Capture the cell that displays the provided text and extract its [X, Y] central coordinate. 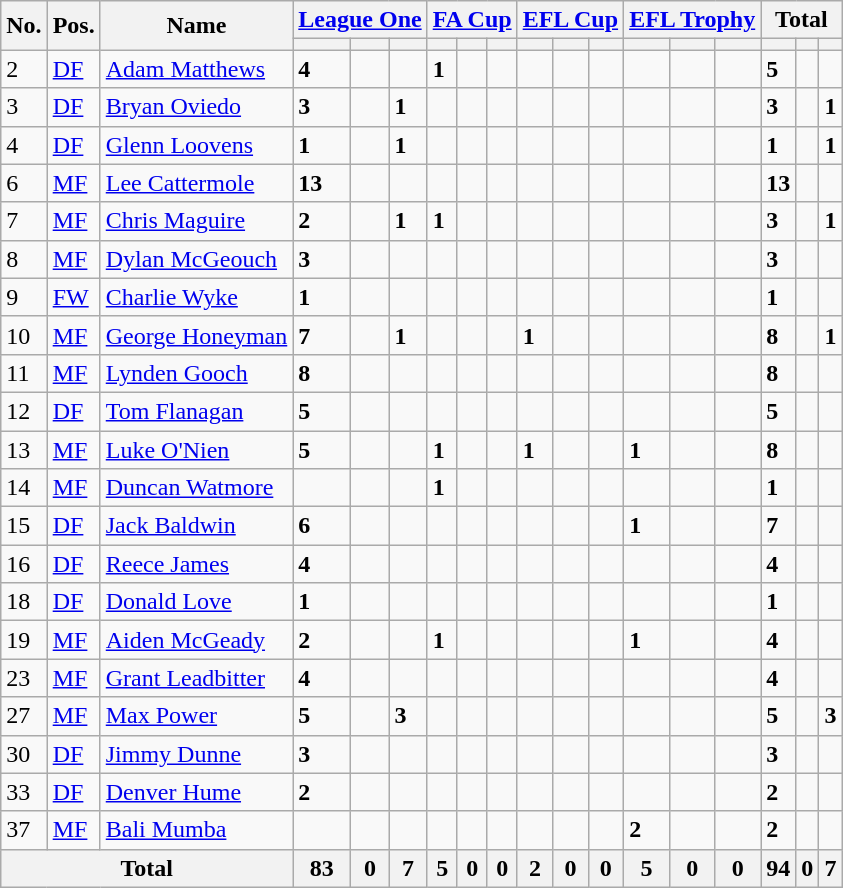
Aiden McGeady [196, 640]
30 [24, 754]
Grant Leadbitter [196, 678]
No. [24, 26]
Tom Flanagan [196, 411]
Duncan Watmore [196, 488]
14 [24, 488]
Dylan McGeouch [196, 259]
11 [24, 373]
Denver Hume [196, 792]
FW [74, 297]
EFL Trophy [692, 20]
19 [24, 640]
Pos. [74, 26]
George Honeyman [196, 335]
18 [24, 602]
Bryan Oviedo [196, 107]
Bali Mumba [196, 830]
FA Cup [472, 20]
Lee Cattermole [196, 183]
Jack Baldwin [196, 526]
Jimmy Dunne [196, 754]
37 [24, 830]
23 [24, 678]
Donald Love [196, 602]
83 [322, 868]
94 [778, 868]
Charlie Wyke [196, 297]
Name [196, 26]
Max Power [196, 716]
Reece James [196, 564]
33 [24, 792]
15 [24, 526]
12 [24, 411]
Lynden Gooch [196, 373]
10 [24, 335]
9 [24, 297]
16 [24, 564]
Glenn Loovens [196, 145]
Luke O'Nien [196, 449]
League One [360, 20]
Chris Maguire [196, 221]
27 [24, 716]
Adam Matthews [196, 69]
EFL Cup [570, 20]
